Return (x, y) of the center of cell containing provided text 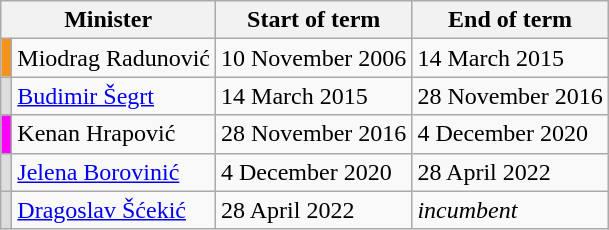
Kenan Hrapović (114, 134)
Minister (108, 20)
Miodrag Radunović (114, 58)
Start of term (314, 20)
End of term (510, 20)
Dragoslav Šćekić (114, 210)
Budimir Šegrt (114, 96)
10 November 2006 (314, 58)
Jelena Borovinić (114, 172)
incumbent (510, 210)
